Identify which cell holds the provided text, then report its [x, y] central coordinate. 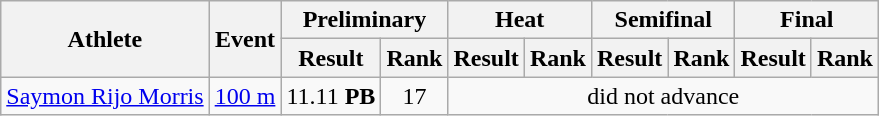
Heat [520, 20]
did not advance [664, 96]
11.11 PB [331, 96]
Saymon Rijo Morris [105, 96]
Athlete [105, 39]
Preliminary [364, 20]
100 m [245, 96]
Event [245, 39]
Semifinal [663, 20]
17 [414, 96]
Final [807, 20]
